Detect which cell encompasses the target text, then output its (X, Y) center coordinate. 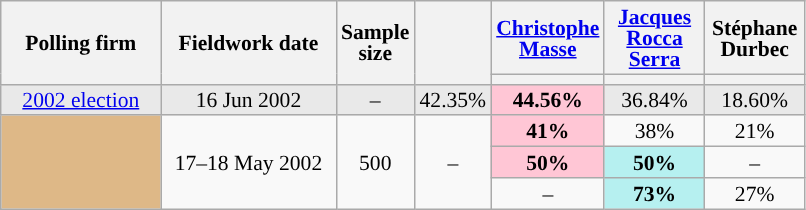
27% (755, 194)
Samplesize (375, 42)
44.56% (548, 100)
Polling firm (81, 42)
Fieldwork date (248, 42)
21% (755, 132)
2002 election (81, 100)
17–18 May 2002 (248, 162)
500 (375, 162)
Jacques Rocca Serra (654, 38)
73% (654, 194)
41% (548, 132)
36.84% (654, 100)
Stéphane Durbec (755, 38)
42.35% (452, 100)
38% (654, 132)
18.60% (755, 100)
Christophe Masse (548, 38)
16 Jun 2002 (248, 100)
